Return the (X, Y) coordinate for the center point of the cell that contains the specified text.  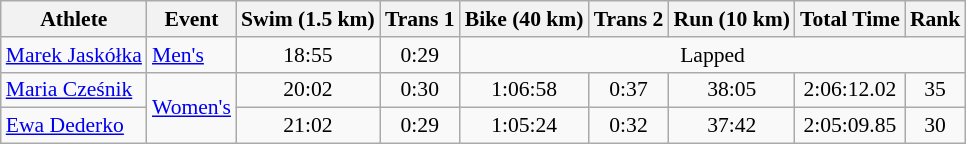
Trans 2 (629, 19)
37:42 (731, 126)
21:02 (308, 126)
Men's (192, 55)
35 (936, 90)
Run (10 km) (731, 19)
Total Time (850, 19)
Marek Jaskółka (74, 55)
Athlete (74, 19)
0:30 (420, 90)
38:05 (731, 90)
2:06:12.02 (850, 90)
20:02 (308, 90)
Event (192, 19)
Swim (1.5 km) (308, 19)
Lapped (713, 55)
0:37 (629, 90)
1:06:58 (524, 90)
0:32 (629, 126)
Women's (192, 108)
Bike (40 km) (524, 19)
2:05:09.85 (850, 126)
Rank (936, 19)
Maria Cześnik (74, 90)
Ewa Dederko (74, 126)
30 (936, 126)
Trans 1 (420, 19)
1:05:24 (524, 126)
18:55 (308, 55)
